Scan for the cell matching the given text and deliver its [X, Y] coordinate at center. 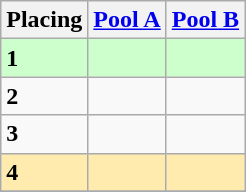
Pool B [205, 20]
4 [44, 172]
3 [44, 134]
1 [44, 58]
Pool A [127, 20]
2 [44, 96]
Placing [44, 20]
